Find where the given text appears and provide that cell's center as [X, Y] coordinate. 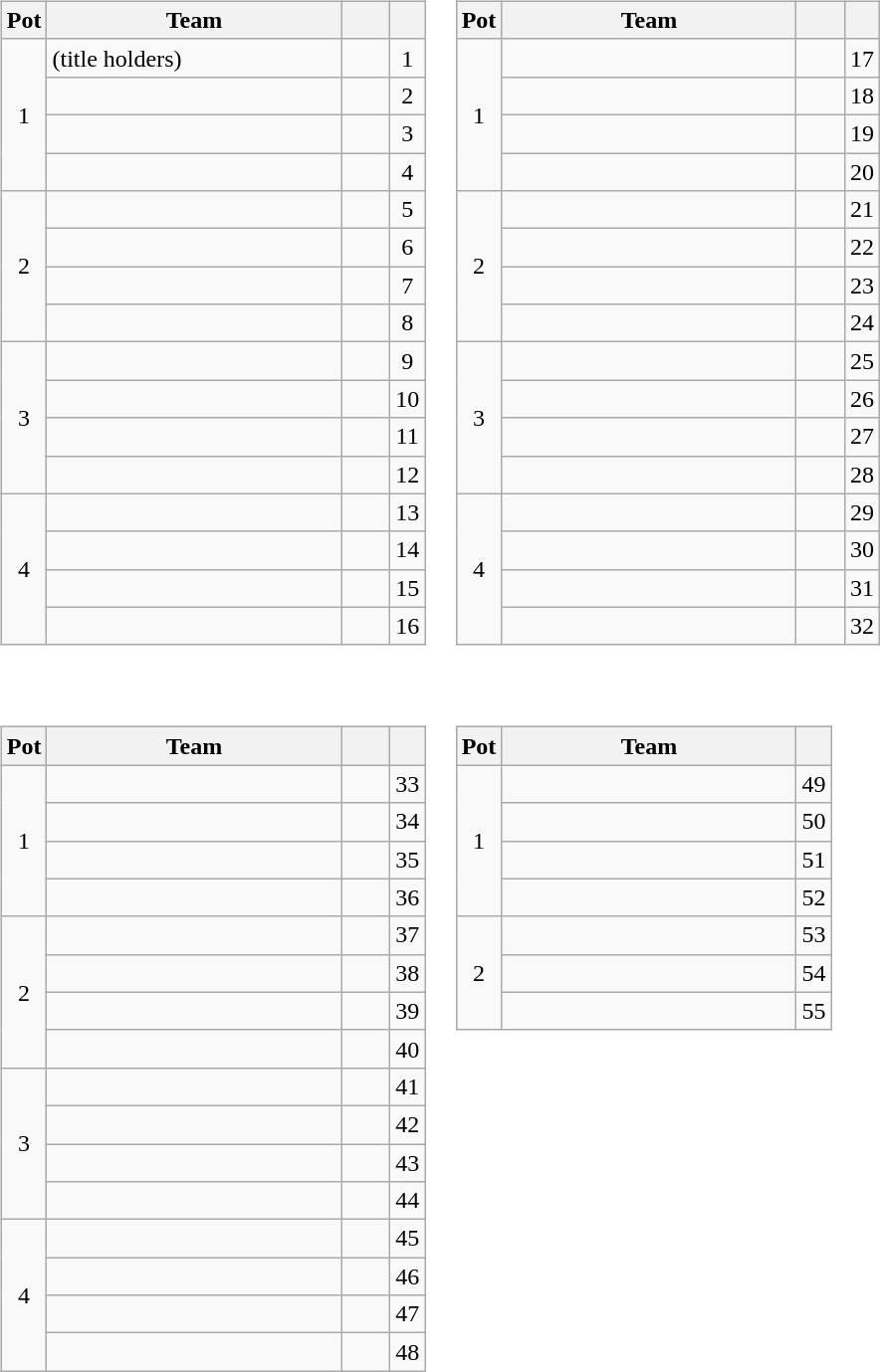
17 [862, 58]
45 [408, 1239]
18 [862, 96]
34 [408, 822]
41 [408, 1086]
(title holders) [194, 58]
33 [408, 784]
5 [408, 210]
7 [408, 286]
31 [862, 588]
30 [862, 550]
11 [408, 437]
8 [408, 323]
26 [862, 399]
52 [814, 897]
28 [862, 475]
47 [408, 1314]
29 [862, 512]
12 [408, 475]
24 [862, 323]
32 [862, 626]
42 [408, 1124]
50 [814, 822]
19 [862, 133]
44 [408, 1201]
51 [814, 860]
43 [408, 1163]
53 [814, 935]
39 [408, 1011]
40 [408, 1049]
48 [408, 1352]
36 [408, 897]
49 [814, 784]
21 [862, 210]
27 [862, 437]
54 [814, 973]
37 [408, 935]
22 [862, 248]
35 [408, 860]
10 [408, 399]
25 [862, 361]
14 [408, 550]
15 [408, 588]
55 [814, 1011]
20 [862, 172]
23 [862, 286]
13 [408, 512]
16 [408, 626]
6 [408, 248]
9 [408, 361]
46 [408, 1276]
38 [408, 973]
